For the text-containing cell, return its midpoint in (X, Y) coordinate format. 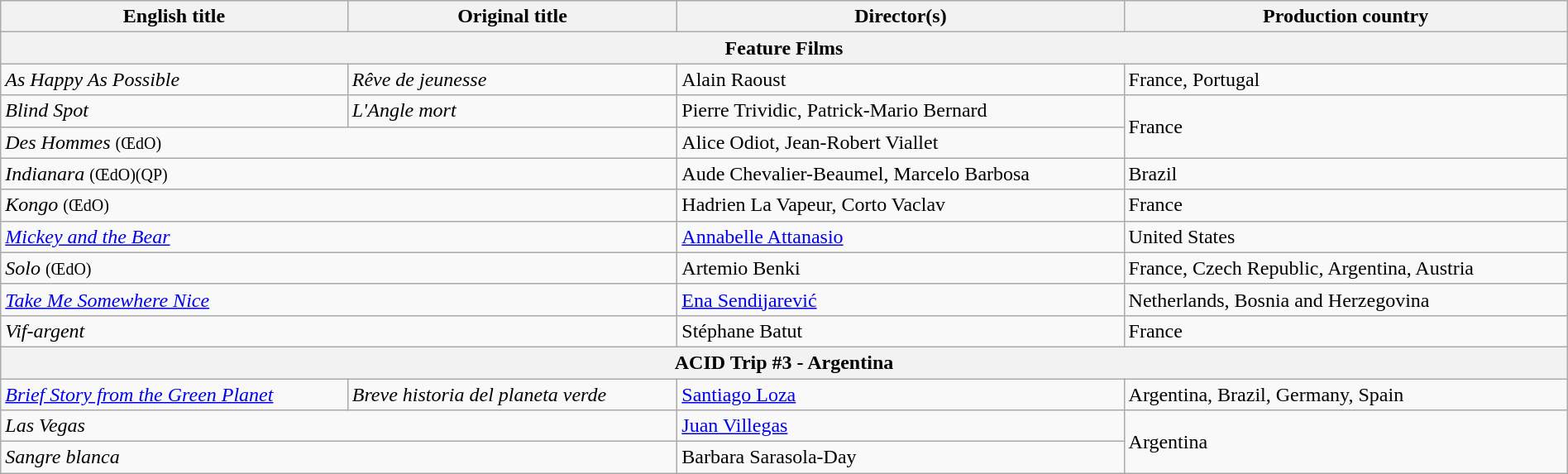
Annabelle Attanasio (901, 237)
Sangre blanca (339, 457)
Mickey and the Bear (339, 237)
ACID Trip #3 - Argentina (784, 362)
Rêve de jeunesse (513, 79)
Solo (ŒdO) (339, 268)
Alain Raoust (901, 79)
Las Vegas (339, 426)
Argentina (1346, 442)
France, Portugal (1346, 79)
Kongo (ŒdO) (339, 205)
Artemio Benki (901, 268)
Brazil (1346, 174)
Pierre Trividic, Patrick-Mario Bernard (901, 111)
Indianara (ŒdO)(QP) (339, 174)
Hadrien La Vapeur, Corto Vaclav (901, 205)
Barbara Sarasola-Day (901, 457)
Netherlands, Bosnia and Herzegovina (1346, 299)
Production country (1346, 17)
Alice Odiot, Jean-Robert Viallet (901, 142)
Vif-argent (339, 331)
Stéphane Batut (901, 331)
Blind Spot (174, 111)
France, Czech Republic, Argentina, Austria (1346, 268)
Original title (513, 17)
Brief Story from the Green Planet (174, 395)
Feature Films (784, 48)
L'Angle mort (513, 111)
Director(s) (901, 17)
Juan Villegas (901, 426)
English title (174, 17)
Des Hommes (ŒdO) (339, 142)
Breve historia del planeta verde (513, 395)
United States (1346, 237)
Ena Sendijarević (901, 299)
Argentina, Brazil, Germany, Spain (1346, 395)
Santiago Loza (901, 395)
Aude Chevalier-Beaumel, Marcelo Barbosa (901, 174)
Take Me Somewhere Nice (339, 299)
As Happy As Possible (174, 79)
